Return [x, y] of the center of cell containing provided text 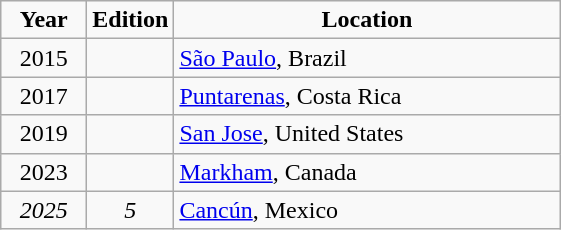
Cancún, Mexico [367, 210]
Markham, Canada [367, 172]
5 [130, 210]
Location [367, 20]
2025 [44, 210]
2019 [44, 134]
2023 [44, 172]
San Jose, United States [367, 134]
Puntarenas, Costa Rica [367, 96]
2017 [44, 96]
2015 [44, 58]
São Paulo, Brazil [367, 58]
Edition [130, 20]
Year [44, 20]
